Extract the (X, Y) coordinate from the center of the cell holding the provided text.  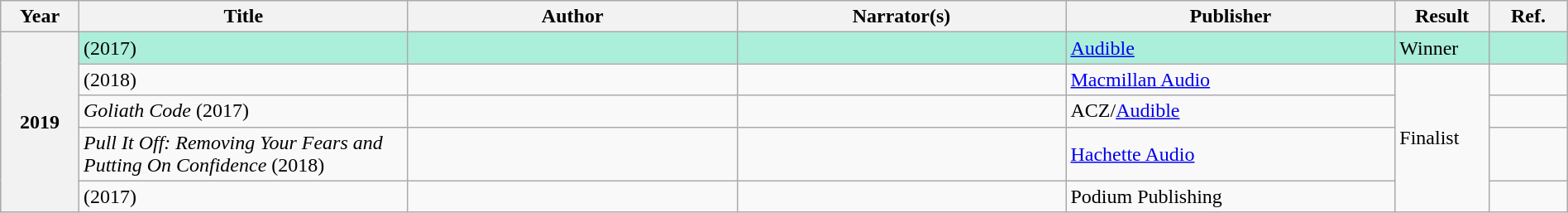
Winner (1442, 48)
Author (572, 17)
(2018) (243, 80)
Year (40, 17)
Publisher (1231, 17)
Audible (1231, 48)
Result (1442, 17)
Ref. (1528, 17)
2019 (40, 123)
Narrator(s) (901, 17)
Goliath Code (2017) (243, 111)
ACZ/Audible (1231, 111)
Podium Publishing (1231, 196)
Finalist (1442, 138)
Macmillan Audio (1231, 80)
Title (243, 17)
Hachette Audio (1231, 154)
Pull It Off: Removing Your Fears and Putting On Confidence (2018) (243, 154)
